Find where the given text appears and provide that cell's center as (x, y) coordinate. 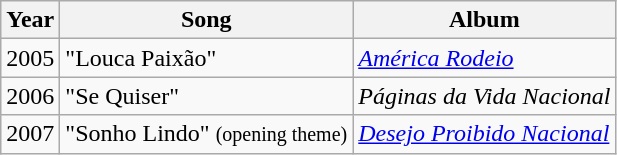
2006 (30, 96)
2007 (30, 134)
"Sonho Lindo" (opening theme) (206, 134)
2005 (30, 58)
América Rodeio (484, 58)
Desejo Proibido Nacional (484, 134)
Song (206, 20)
Year (30, 20)
Páginas da Vida Nacional (484, 96)
"Louca Paixão" (206, 58)
"Se Quiser" (206, 96)
Album (484, 20)
